Return (x, y) of the center of cell containing provided text 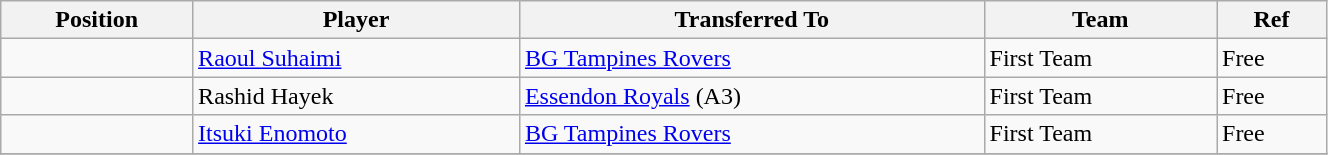
Essendon Royals (A3) (752, 96)
Team (1100, 20)
Transferred To (752, 20)
Raoul Suhaimi (356, 58)
Ref (1271, 20)
Itsuki Enomoto (356, 134)
Position (97, 20)
Rashid Hayek (356, 96)
Player (356, 20)
